For the text-containing cell, return its midpoint in (X, Y) coordinate format. 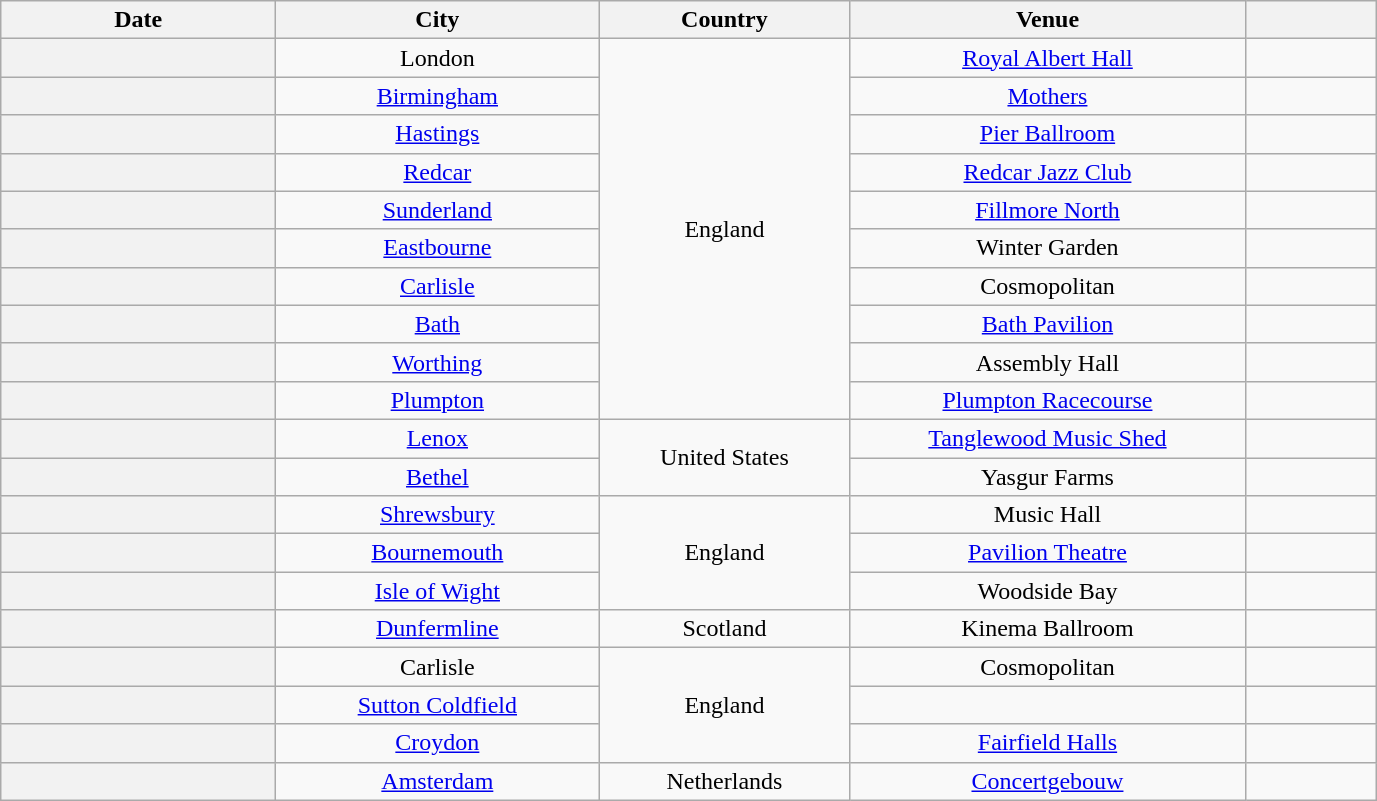
London (438, 58)
Plumpton Racecourse (1048, 400)
Assembly Hall (1048, 362)
Plumpton (438, 400)
Yasgur Farms (1048, 477)
Sunderland (438, 210)
Dunfermline (438, 629)
Shrewsbury (438, 515)
Birmingham (438, 96)
Netherlands (724, 781)
Pier Ballroom (1048, 134)
Royal Albert Hall (1048, 58)
Hastings (438, 134)
Mothers (1048, 96)
Bournemouth (438, 553)
Bath Pavilion (1048, 324)
Winter Garden (1048, 248)
Redcar Jazz Club (1048, 172)
Croydon (438, 743)
Isle of Wight (438, 591)
Concertgebouw (1048, 781)
Bath (438, 324)
Kinema Ballroom (1048, 629)
Fillmore North (1048, 210)
Venue (1048, 20)
Eastbourne (438, 248)
Bethel (438, 477)
Date (138, 20)
Pavilion Theatre (1048, 553)
Tanglewood Music Shed (1048, 438)
City (438, 20)
Woodside Bay (1048, 591)
Lenox (438, 438)
Fairfield Halls (1048, 743)
Music Hall (1048, 515)
Worthing (438, 362)
Sutton Coldfield (438, 705)
Redcar (438, 172)
United States (724, 457)
Amsterdam (438, 781)
Country (724, 20)
Scotland (724, 629)
